Detect which cell encompasses the target text, then output its (x, y) center coordinate. 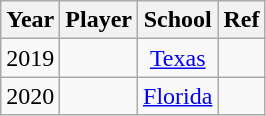
2019 (30, 58)
2020 (30, 96)
Year (30, 20)
Player (99, 20)
School (178, 20)
Ref (242, 20)
Florida (178, 96)
Texas (178, 58)
